Provide the [x, y] coordinate of the cell's center where the given text is located.  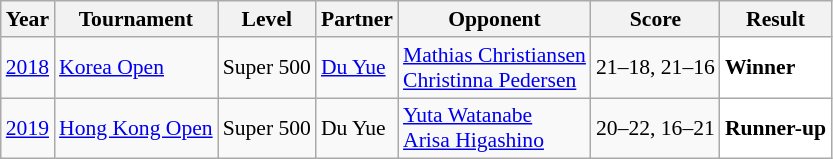
Hong Kong Open [136, 128]
21–18, 21–16 [656, 68]
Tournament [136, 19]
Score [656, 19]
Year [28, 19]
Winner [776, 68]
Level [267, 19]
Opponent [494, 19]
20–22, 16–21 [656, 128]
Result [776, 19]
Korea Open [136, 68]
2019 [28, 128]
2018 [28, 68]
Runner-up [776, 128]
Yuta Watanabe Arisa Higashino [494, 128]
Mathias Christiansen Christinna Pedersen [494, 68]
Partner [357, 19]
